Pinpoint the cell where the given text exists, returning its [x, y] midpoint coordinate. 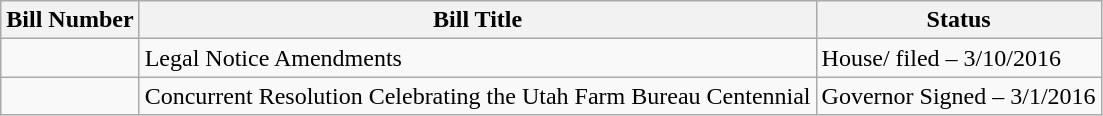
Concurrent Resolution Celebrating the Utah Farm Bureau Centennial [478, 96]
Legal Notice Amendments [478, 58]
Bill Title [478, 20]
House/ filed – 3/10/2016 [958, 58]
Governor Signed – 3/1/2016 [958, 96]
Bill Number [70, 20]
Status [958, 20]
